Locate the cell with the specified text and output its [x, y] center coordinate. 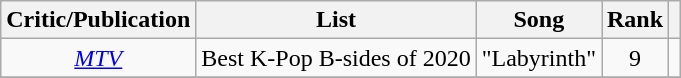
Song [538, 20]
9 [636, 58]
MTV [98, 58]
Critic/Publication [98, 20]
"Labyrinth" [538, 58]
List [336, 20]
Rank [636, 20]
Best K-Pop B-sides of 2020 [336, 58]
